Determine the [X, Y] coordinate at the center of the cell enclosing the given text.  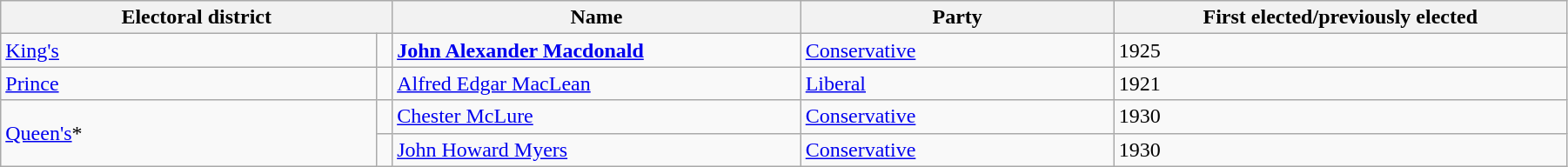
King's [189, 50]
John Howard Myers [597, 150]
1925 [1340, 50]
Prince [189, 83]
Name [597, 17]
Electoral district [197, 17]
1921 [1340, 83]
Party [957, 17]
Alfred Edgar MacLean [597, 83]
Queen's* [189, 133]
Chester McLure [597, 117]
Liberal [957, 83]
First elected/previously elected [1340, 17]
John Alexander Macdonald [597, 50]
